Return the [x, y] coordinate for the center point of the cell that contains the specified text.  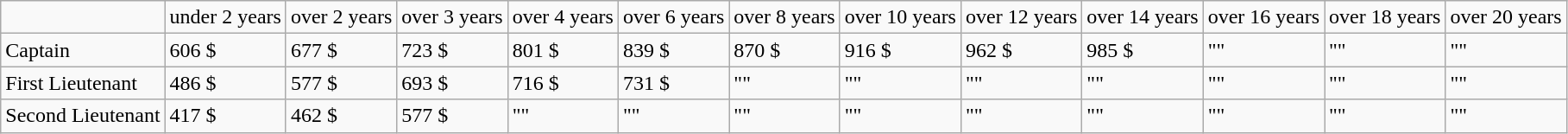
over 4 years [563, 17]
Captain [83, 50]
486 $ [225, 83]
over 16 years [1263, 17]
985 $ [1143, 50]
606 $ [225, 50]
839 $ [673, 50]
under 2 years [225, 17]
677 $ [341, 50]
801 $ [563, 50]
870 $ [784, 50]
Second Lieutenant [83, 116]
over 8 years [784, 17]
over 12 years [1021, 17]
over 20 years [1506, 17]
462 $ [341, 116]
over 2 years [341, 17]
417 $ [225, 116]
over 3 years [452, 17]
over 6 years [673, 17]
First Lieutenant [83, 83]
962 $ [1021, 50]
916 $ [900, 50]
over 18 years [1385, 17]
716 $ [563, 83]
over 14 years [1143, 17]
693 $ [452, 83]
731 $ [673, 83]
723 $ [452, 50]
over 10 years [900, 17]
